Search for the cell housing the specified text and yield its [x, y] center coordinate. 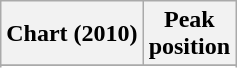
Peakposition [189, 34]
Chart (2010) [72, 34]
